Identify which cell holds the provided text, then report its (x, y) central coordinate. 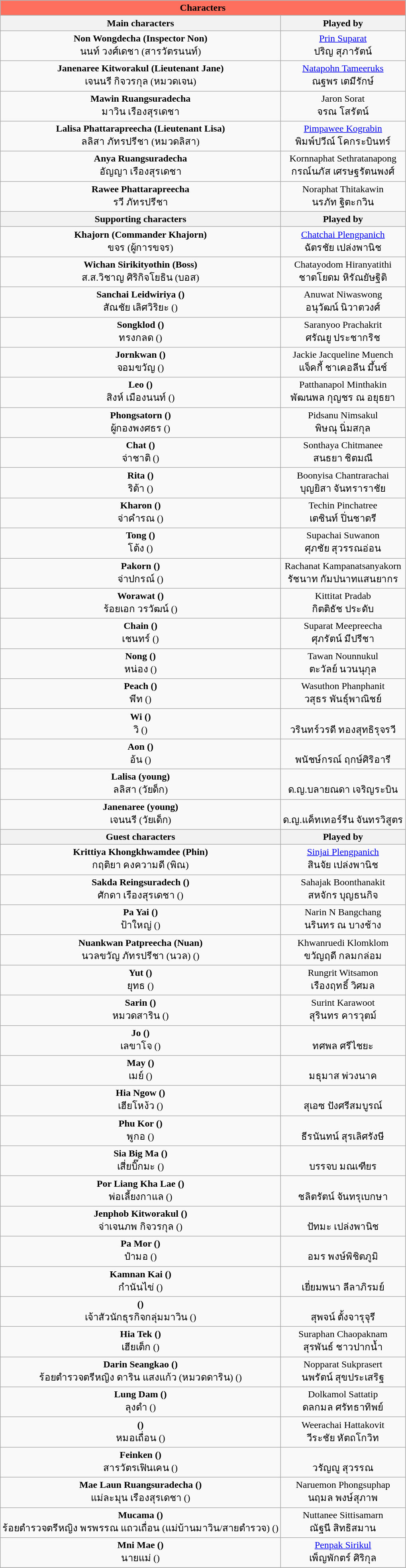
Wichan Sirikityothin (Boss) ส.ส.วิชาญ ศิริกิจโยธิน (บอส) (141, 272)
Naruemon Phongsuphap นฤมล พงษ์สุภาพ (343, 1492)
Chat () จ่าชาติ () (141, 453)
Nopparat Sukprasert นพรัตน์ สุขประเสริฐ (343, 1372)
Rachanat Kampanatsanyakorn รัชนาท กัมปนาทแสนยากร (343, 573)
Kharon () จ่าคำรณ () (141, 513)
Non Wongdecha (Inspector Non)นนท์ วงศ์เดชา (สารวัตรนนท์) (141, 46)
Nuankwan Patpreecha (Nuan) นวลขวัญ ภัทรปรีชา (นวล) () (141, 950)
Noraphat Thitakawin นรภัท ฐิตะกวิน (343, 197)
Chain () เชนทร์ () (141, 634)
Jackie Jacqueline Muench แจ็คกี้ ชาเคอลีน มึ้นช์ (343, 362)
เยี่ยมพนา ลีลาภิรมย์ (343, 1282)
Hia Ngow ()เฮียโหง้ว () (141, 1101)
Jaron Sorat จรณ โสรัตน์ (343, 106)
Dolkamol Sattatip ดลกมล ศรัทธาทิพย์ (343, 1402)
Yut () ยุทธ () (141, 980)
Pidsanu Nimsakul พิษณุ นิ่มสกุล (343, 423)
Main characters (141, 23)
Kamnan Kai () กำนันไข่ () (141, 1282)
Boonyisa Chantrarachai บุญยิสา จันทราราชัย (343, 483)
Lalisa (young) ลลิสา (วัยด็ก) (141, 784)
Guest characters (141, 837)
Nong () หน่อง () (141, 664)
Kittitat Pradab กิตติธัช ประดับ (343, 603)
Phongsatorn () ผู้กองพงศธร () (141, 423)
Tong () โต้ง () (141, 543)
Chatchai Plengpanich ฉัตรชัย เปล่งพานิช (343, 242)
Jo () เลขาโจ () (141, 1040)
Wasuthon Phanphanit วสุธร พันธุ์พาณิชย์ (343, 694)
Darin Seangkao () ร้อยตำรวจตรีหญิง ดาริน แสงแก้ว (หมวดดาริน) () (141, 1372)
ด.ญ.แค็ทเทอร์รีน จันทรวิสูตร (343, 814)
Wi () วิ () (141, 724)
Mni Mae () นายแม่ () (141, 1553)
Janenaree (young) เจนนรี (วัยเด็ก) (141, 814)
บรรจบ มณเฑียร (343, 1161)
Saranyoo Prachakrit ศรัณยู ประชากริช (343, 332)
Mae Laun Ruangsuradecha () แม่ละมุน เรืองสุรเดชา () (141, 1492)
Prin Suparat ปริญ สุภารัตน์ (343, 46)
Sanchai Leidwiriya () สัณชัย เลิศวิริยะ () (141, 302)
Supporting characters (141, 219)
Leo () สิงห์ เมืองนนท์ () (141, 392)
Supachai Suwanon ศุภชัย สุวรรณอ่อน (343, 543)
Weerachai Hattakovit วีระชัย หัตถโกวิท (343, 1432)
Anya Ruangsuradechaอัญญา เรืองสุรเดชา (141, 166)
Techin Pinchatree เตชินท์ ปิ่นชาตรี (343, 513)
Phu Kor () พูกอ () (141, 1131)
() เจ้าสัวนักธุรกิจกลุ่มมาวิน () (141, 1312)
Rungrit Witsamon เรืองฤทธิ์ วิศมล (343, 980)
Nuttanee Sittisamarn ณัฐนี สิทธิสมาน (343, 1523)
Lung Dam () ลุงดำ () (141, 1402)
Songklod () ทรงกลด () (141, 332)
Lalisa Phattarapreecha (Lieutenant Lisa)ลลิสา ภัทรปรีชา (หมวดลิสา) (141, 136)
ด.ญ.บลายณดา เจริญระบิน (343, 784)
วรินทร์วรดี ทองสุทธิรุจรวี (343, 724)
Chatayodom Hiranyatithi ชาตโยดม หิรัณยัษฐิติ (343, 272)
Peach () พีท () (141, 694)
Pa Yai () ป้าใหญ่ () (141, 920)
ทศพล ศรีไชยะ (343, 1040)
Sakda Reingsuradech () ศักดา เรืองสุรเดชา () (141, 890)
Pakorn () จ่าปกรณ์ () (141, 573)
Suraphan Chaopaknam สุรพันธ์ ชาวปากน้ำ (343, 1342)
ธีรนันทน์ สุรเลิศรังษี (343, 1131)
Sarin () หมวดสาริน () (141, 1010)
Kornnaphat Sethratanapong กรณ์นภัส เศรษฐรัตนพงศ์ (343, 166)
Por Liang Kha Lae () พ่อเลี้ยงกาแล () (141, 1191)
Worawat () ร้อยเอก วรวัฒน์ () (141, 603)
Narin N Bangchang นรินทร ณ บางช้าง (343, 920)
Sia Big Ma () เสี่ยบิ๊กมะ () (141, 1161)
สุเอซ ปังศรีสมบูรณ์ (343, 1101)
Khwanruedi Klomklom ขวัญฤดี กลมกล่อม (343, 950)
Rawee Phattarapreechaรวี ภัทรปรีชา (141, 197)
Jornkwan () จอมขวัญ () (141, 362)
Sahajak Boonthanakit สหจักร บุญธนกิจ (343, 890)
มธุมาส พ่วงนาค (343, 1071)
Rita () ริต้า () (141, 483)
ปัทมะ เปล่งพานิช (343, 1221)
Characters (203, 8)
วรัญญู สุวรรณ (343, 1462)
Tawan Nounnukul ตะวัลย์ นวนนุกุล (343, 664)
Pimpawee Kograbin พิมพ์ปวีณ์ โคกระบินทร์ (343, 136)
Hia Tek () เฮียเต็ก () (141, 1342)
Janenaree Kitworakul (Lieutenant Jane)เจนนรี กิจวรกุล (หมวดเจน) (141, 76)
Mawin Ruangsuradechaมาวิน เรืองสุรเดชา (141, 106)
พนัชษ์กรณ์ ฤกษ์ศิริอารี (343, 754)
Khajorn (Commander Khajorn)ขจร (ผู้การขจร) (141, 242)
Feinken () สารวัตรเฟินเคน () (141, 1462)
() หมอเถื่อน () (141, 1432)
Penpak Sirikul เพ็ญพักตร์ ศิริกุล (343, 1553)
Natapohn Tameeruks ณฐพร เตมีรักษ์ (343, 76)
Anuwat Niwaswong อนุวัฒน์ นิวาตวงศ์ (343, 302)
Sinjai Plengpanich สินจัย เปล่งพานิช (343, 860)
Jenphob Kitworakul () จ่าเจนภพ กิจวรกุล () (141, 1221)
Surint Karawoot สุรินทร คารวุตม์ (343, 1010)
Mucama () ร้อยตำรวจตรีหญิง พรพรรณ แถวเถื่อน (แม่บ้านมาวิน/สายตำรวจ) () (141, 1523)
Suparat Meepreecha ศุภรัตน์ มีปรีชา (343, 634)
Patthanapol Minthakin พัฒนพล กุญชร ณ อยุธยา (343, 392)
อมร พงษ์พิชิตภูมิ (343, 1251)
Aon () อ้น () (141, 754)
ชลิตรัตน์ จันทรุเบกษา (343, 1191)
Krittiya Khongkhwamdee (Phin)กฤติยา คงความดี (พิณ) (141, 860)
Sonthaya Chitmanee สนธยา ชิตมณี (343, 453)
May () เมย์ () (141, 1071)
สุพจน์ ตั้งจารุจุรี (343, 1312)
Pa Mor () ป๋ามอ () (141, 1251)
